From the cell containing the given text, extract its center point as [X, Y] coordinate. 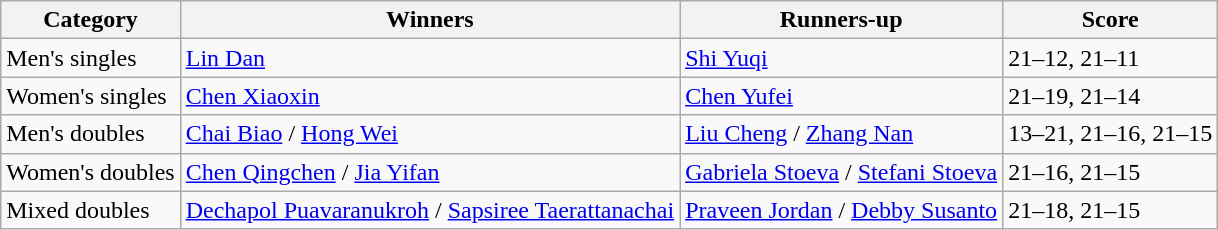
Women's doubles [90, 172]
Mixed doubles [90, 210]
Women's singles [90, 96]
Chen Qingchen / Jia Yifan [430, 172]
13–21, 21–16, 21–15 [1110, 134]
21–18, 21–15 [1110, 210]
Chen Yufei [842, 96]
21–19, 21–14 [1110, 96]
Gabriela Stoeva / Stefani Stoeva [842, 172]
Score [1110, 20]
21–16, 21–15 [1110, 172]
Category [90, 20]
Liu Cheng / Zhang Nan [842, 134]
Shi Yuqi [842, 58]
Chen Xiaoxin [430, 96]
Winners [430, 20]
Men's singles [90, 58]
Praveen Jordan / Debby Susanto [842, 210]
Men's doubles [90, 134]
21–12, 21–11 [1110, 58]
Lin Dan [430, 58]
Dechapol Puavaranukroh / Sapsiree Taerattanachai [430, 210]
Chai Biao / Hong Wei [430, 134]
Runners-up [842, 20]
